Scan for the cell matching the given text and deliver its [x, y] coordinate at center. 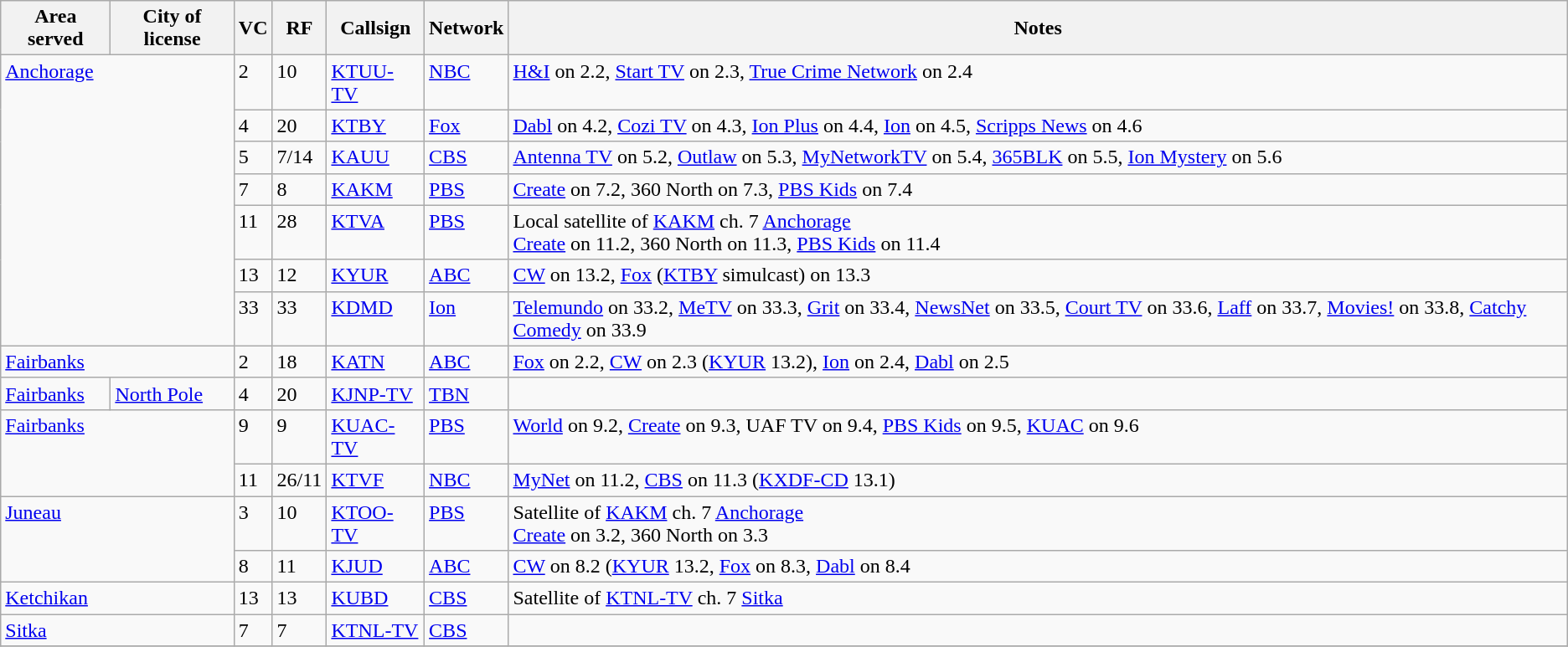
KAUU [375, 157]
KYUR [375, 275]
Satellite of KTNL-TV ch. 7 Sitka [1038, 598]
12 [300, 275]
Satellite of KAKM ch. 7 Anchorage Create on 3.2, 360 North on 3.3 [1038, 522]
Create on 7.2, 360 North on 7.3, PBS Kids on 7.4 [1038, 189]
Antenna TV on 5.2, Outlaw on 5.3, MyNetworkTV on 5.4, 365BLK on 5.5, Ion Mystery on 5.6 [1038, 157]
Fox [467, 126]
5 [253, 157]
CW on 8.2 (KYUR 13.2, Fox on 8.3, Dabl on 8.4 [1038, 567]
Area served [55, 28]
Telemundo on 33.2, MeTV on 33.3, Grit on 33.4, NewsNet on 33.5, Court TV on 33.6, Laff on 33.7, Movies! on 33.8, Catchy Comedy on 33.9 [1038, 318]
Fox on 2.2, CW on 2.3 (KYUR 13.2), Ion on 2.4, Dabl on 2.5 [1038, 362]
H&I on 2.2, Start TV on 2.3, True Crime Network on 2.4 [1038, 82]
North Pole [173, 393]
7/14 [300, 157]
KATN [375, 362]
Local satellite of KAKM ch. 7 Anchorage Create on 11.2, 360 North on 11.3, PBS Kids on 11.4 [1038, 233]
Callsign [375, 28]
KDMD [375, 318]
VC [253, 28]
Ketchikan [117, 598]
Sitka [117, 630]
Network [467, 28]
KJUD [375, 567]
Juneau [117, 539]
Notes [1038, 28]
26/11 [300, 480]
Dabl on 4.2, Cozi TV on 4.3, Ion Plus on 4.4, Ion on 4.5, Scripps News on 4.6 [1038, 126]
KTBY [375, 126]
KTUU-TV [375, 82]
City of license [173, 28]
TBN [467, 393]
KTOO-TV [375, 522]
MyNet on 11.2, CBS on 11.3 (KXDF-CD 13.1) [1038, 480]
28 [300, 233]
KUAC-TV [375, 437]
KJNP-TV [375, 393]
World on 9.2, Create on 9.3, UAF TV on 9.4, PBS Kids on 9.5, KUAC on 9.6 [1038, 437]
Ion [467, 318]
Anchorage [117, 201]
KTVF [375, 480]
KTNL-TV [375, 630]
KUBD [375, 598]
CW on 13.2, Fox (KTBY simulcast) on 13.3 [1038, 275]
KAKM [375, 189]
3 [253, 522]
KTVA [375, 233]
18 [300, 362]
RF [300, 28]
